For the text-containing cell, return its midpoint in [x, y] coordinate format. 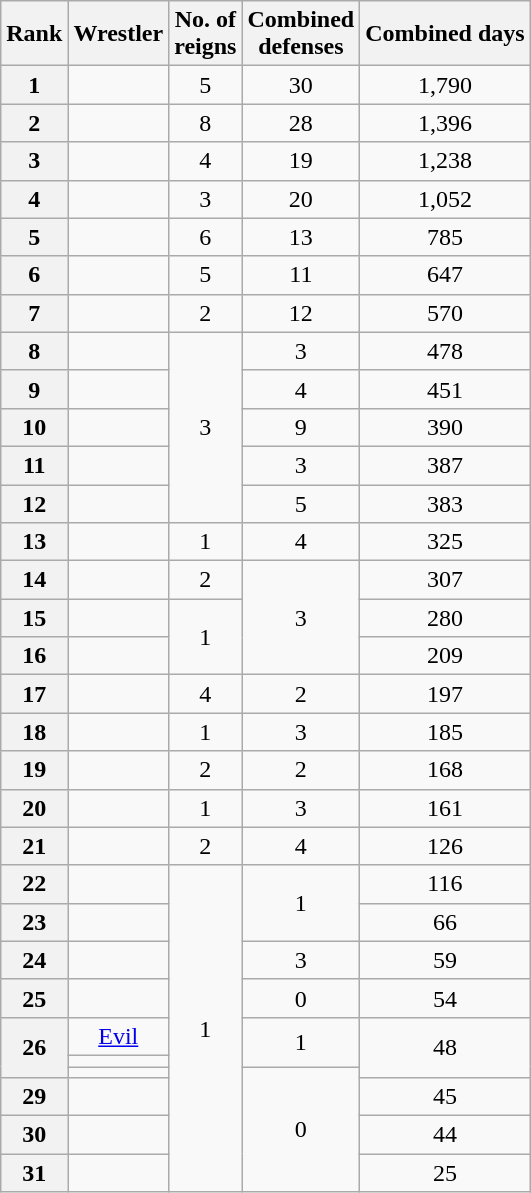
570 [445, 313]
24 [34, 960]
18 [34, 732]
451 [445, 389]
Combineddefenses [301, 34]
No. ofreigns [206, 34]
390 [445, 427]
387 [445, 465]
16 [34, 656]
Evil [118, 1036]
Wrestler [118, 34]
383 [445, 503]
Combined days [445, 34]
1,052 [445, 199]
126 [445, 846]
29 [34, 1097]
478 [445, 351]
185 [445, 732]
197 [445, 694]
59 [445, 960]
31 [34, 1173]
1,238 [445, 161]
168 [445, 770]
66 [445, 922]
647 [445, 275]
325 [445, 542]
1,790 [445, 85]
22 [34, 884]
28 [301, 123]
7 [34, 313]
44 [445, 1135]
116 [445, 884]
14 [34, 580]
280 [445, 618]
15 [34, 618]
161 [445, 808]
10 [34, 427]
209 [445, 656]
17 [34, 694]
1,396 [445, 123]
26 [34, 1047]
21 [34, 846]
Rank [34, 34]
54 [445, 998]
23 [34, 922]
785 [445, 237]
45 [445, 1097]
307 [445, 580]
48 [445, 1047]
